Scan for the cell matching the given text and deliver its [x, y] coordinate at center. 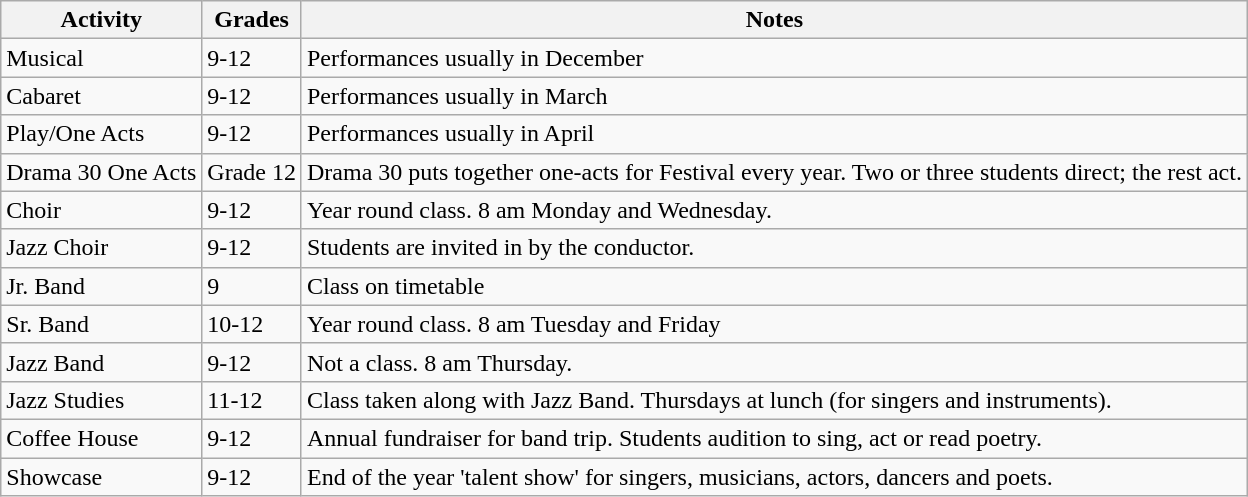
Jazz Choir [102, 248]
Musical [102, 58]
Play/One Acts [102, 134]
Coffee House [102, 438]
Class on timetable [774, 286]
Drama 30 One Acts [102, 172]
Showcase [102, 477]
End of the year 'talent show' for singers, musicians, actors, dancers and poets. [774, 477]
Notes [774, 20]
Students are invited in by the conductor. [774, 248]
Jazz Band [102, 362]
Drama 30 puts together one-acts for Festival every year. Two or three students direct; the rest act. [774, 172]
Sr. Band [102, 324]
Year round class. 8 am Monday and Wednesday. [774, 210]
9 [252, 286]
Grade 12 [252, 172]
Not a class. 8 am Thursday. [774, 362]
Performances usually in March [774, 96]
Year round class. 8 am Tuesday and Friday [774, 324]
11-12 [252, 400]
Class taken along with Jazz Band. Thursdays at lunch (for singers and instruments). [774, 400]
Grades [252, 20]
10-12 [252, 324]
Jazz Studies [102, 400]
Choir [102, 210]
Annual fundraiser for band trip. Students audition to sing, act or read poetry. [774, 438]
Performances usually in December [774, 58]
Jr. Band [102, 286]
Performances usually in April [774, 134]
Cabaret [102, 96]
Activity [102, 20]
